Return (x, y) of the center of cell containing provided text 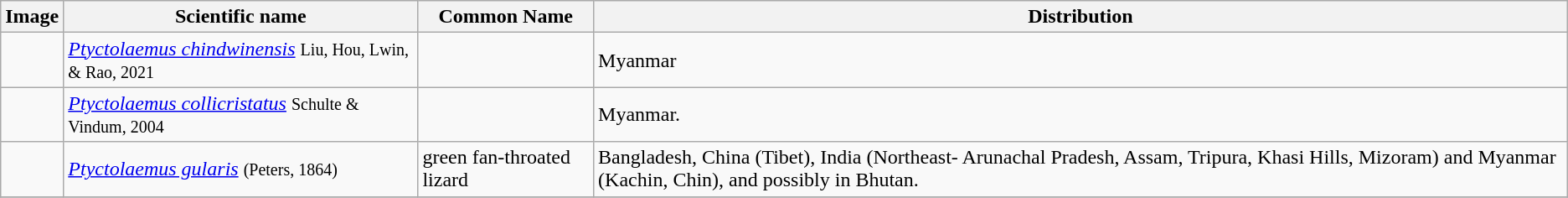
Ptyctolaemus chindwinensis Liu, Hou, Lwin, & Rao, 2021 (241, 60)
Common Name (506, 17)
Ptyctolaemus collicristatus Schulte & Vindum, 2004 (241, 114)
Scientific name (241, 17)
Myanmar. (1081, 114)
Myanmar (1081, 60)
Image (32, 17)
Ptyctolaemus gularis (Peters, 1864) (241, 169)
green fan-throated lizard (506, 169)
Distribution (1081, 17)
